For the text-containing cell, return its midpoint in [X, Y] coordinate format. 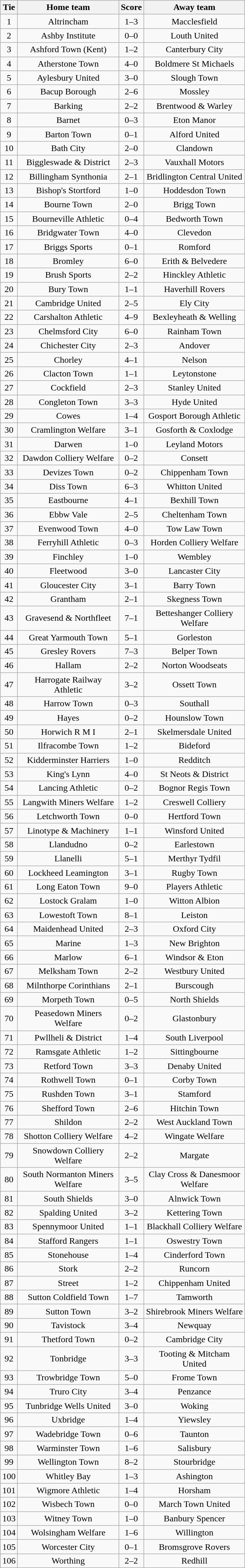
Truro City [68, 1392]
Long Eaton Town [68, 887]
Shildon [68, 1122]
77 [9, 1122]
Cockfield [68, 388]
Ossett Town [194, 685]
Mossley [194, 92]
Horwich R M I [68, 732]
37 [9, 529]
Ferryhill Athletic [68, 543]
Tonbridge [68, 1358]
Warminster Town [68, 1448]
Wembley [194, 557]
Norton Woodseats [194, 666]
Bridgwater Town [68, 233]
Yiewsley [194, 1420]
Whitton United [194, 486]
Andover [194, 345]
8 [9, 120]
78 [9, 1136]
Hayes [68, 718]
102 [9, 1504]
Harrow Town [68, 704]
Gloucester City [68, 585]
Ashington [194, 1476]
52 [9, 760]
Windsor & Eton [194, 957]
Banbury Spencer [194, 1518]
44 [9, 637]
54 [9, 788]
Lostock Gralam [68, 901]
30 [9, 430]
Chelmsford City [68, 331]
Shefford Town [68, 1108]
Rugby Town [194, 872]
96 [9, 1420]
Bridlington Central United [194, 177]
Llandudno [68, 844]
Macclesfield [194, 21]
82 [9, 1213]
Chorley [68, 359]
13 [9, 191]
67 [9, 971]
5 [9, 78]
Eton Manor [194, 120]
Margate [194, 1156]
62 [9, 901]
Lancing Athletic [68, 788]
Bromley [68, 261]
Chippenham United [194, 1283]
74 [9, 1080]
Sutton Coldfield Town [68, 1297]
South Shields [68, 1199]
Congleton Town [68, 402]
15 [9, 219]
4–9 [131, 317]
Devizes Town [68, 472]
Witton Albion [194, 901]
West Auckland Town [194, 1122]
Leyland Motors [194, 444]
Altrincham [68, 21]
Marlow [68, 957]
57 [9, 830]
Brush Sports [68, 275]
Score [131, 7]
Thetford Town [68, 1339]
Brigg Town [194, 205]
Stork [68, 1269]
65 [9, 943]
3–5 [131, 1179]
Bideford [194, 746]
43 [9, 618]
7–3 [131, 651]
Wingate Welfare [194, 1136]
Evenwood Town [68, 529]
21 [9, 303]
Gosforth & Coxlodge [194, 430]
Worcester City [68, 1547]
Woking [194, 1406]
61 [9, 887]
Pwllheli & District [68, 1038]
Lancaster City [194, 571]
59 [9, 858]
84 [9, 1241]
0–5 [131, 999]
Barking [68, 106]
Bexhill Town [194, 500]
Langwith Miners Welfare [68, 802]
Hertford Town [194, 816]
Skelmersdale United [194, 732]
Clacton Town [68, 373]
Dawdon Colliery Welfare [68, 458]
Redhill [194, 1561]
Ilfracombe Town [68, 746]
4 [9, 64]
38 [9, 543]
16 [9, 233]
Milnthorpe Corinthians [68, 985]
Creswell Colliery [194, 802]
69 [9, 999]
Tie [9, 7]
Gorleston [194, 637]
8–1 [131, 915]
53 [9, 774]
Cinderford Town [194, 1255]
Consett [194, 458]
40 [9, 571]
Betteshanger Colliery Welfare [194, 618]
1–7 [131, 1297]
Ely City [194, 303]
Ebbw Vale [68, 515]
Cheltenham Town [194, 515]
Gravesend & Northfleet [68, 618]
Leytonstone [194, 373]
2 [9, 36]
Bacup Borough [68, 92]
Home team [68, 7]
8–2 [131, 1462]
17 [9, 247]
87 [9, 1283]
Ashford Town (Kent) [68, 50]
Bexleyheath & Welling [194, 317]
Worthing [68, 1561]
Oxford City [194, 929]
32 [9, 458]
10 [9, 148]
Aylesbury United [68, 78]
Merthyr Tydfil [194, 858]
Wisbech Town [68, 1504]
0–6 [131, 1434]
25 [9, 359]
Hoddesdon Town [194, 191]
6–1 [131, 957]
Ramsgate Athletic [68, 1052]
6–3 [131, 486]
63 [9, 915]
97 [9, 1434]
7–1 [131, 618]
0–4 [131, 219]
Canterbury City [194, 50]
Biggleswade & District [68, 162]
Newquay [194, 1325]
60 [9, 872]
Witney Town [68, 1518]
Glastonbury [194, 1019]
26 [9, 373]
Stonehouse [68, 1255]
South Liverpool [194, 1038]
Chippenham Town [194, 472]
Tooting & Mitcham United [194, 1358]
Carshalton Athletic [68, 317]
Salisbury [194, 1448]
Eastbourne [68, 500]
Spennymoor United [68, 1227]
49 [9, 718]
Cambridge City [194, 1339]
Southall [194, 704]
Tamworth [194, 1297]
106 [9, 1561]
70 [9, 1019]
99 [9, 1462]
7 [9, 106]
Barry Town [194, 585]
Blackhall Colliery Welfare [194, 1227]
71 [9, 1038]
48 [9, 704]
Barton Town [68, 134]
Cramlington Welfare [68, 430]
Bedworth Town [194, 219]
Sutton Town [68, 1311]
3 [9, 50]
Hounslow Town [194, 718]
90 [9, 1325]
Grantham [68, 599]
Wellington Town [68, 1462]
91 [9, 1339]
88 [9, 1297]
Alford United [194, 134]
11 [9, 162]
Skegness Town [194, 599]
Street [68, 1283]
86 [9, 1269]
Hyde United [194, 402]
March Town United [194, 1504]
Harrogate Railway Athletic [68, 685]
Barnet [68, 120]
Kidderminster Harriers [68, 760]
103 [9, 1518]
Maidenhead United [68, 929]
27 [9, 388]
Away team [194, 7]
Romford [194, 247]
Denaby United [194, 1066]
20 [9, 289]
Lowestoft Town [68, 915]
Penzance [194, 1392]
Belper Town [194, 651]
Bourne Town [68, 205]
47 [9, 685]
Shotton Colliery Welfare [68, 1136]
14 [9, 205]
Hallam [68, 666]
Wadebridge Town [68, 1434]
Melksham Town [68, 971]
Bourneville Athletic [68, 219]
Players Athletic [194, 887]
105 [9, 1547]
101 [9, 1490]
Retford Town [68, 1066]
Cowes [68, 416]
5–0 [131, 1378]
33 [9, 472]
Bath City [68, 148]
Leiston [194, 915]
Earlestown [194, 844]
12 [9, 177]
Sittingbourne [194, 1052]
75 [9, 1094]
89 [9, 1311]
24 [9, 345]
Lockheed Leamington [68, 872]
Horden Colliery Welfare [194, 543]
Clevedon [194, 233]
50 [9, 732]
29 [9, 416]
Winsford United [194, 830]
98 [9, 1448]
64 [9, 929]
66 [9, 957]
Morpeth Town [68, 999]
St Neots & District [194, 774]
42 [9, 599]
94 [9, 1392]
Taunton [194, 1434]
76 [9, 1108]
Uxbridge [68, 1420]
73 [9, 1066]
85 [9, 1255]
4–2 [131, 1136]
Stamford [194, 1094]
Hitchin Town [194, 1108]
Whitley Bay [68, 1476]
83 [9, 1227]
35 [9, 500]
Alnwick Town [194, 1199]
51 [9, 746]
Finchley [68, 557]
41 [9, 585]
9 [9, 134]
Stanley United [194, 388]
Vauxhall Motors [194, 162]
55 [9, 802]
Horsham [194, 1490]
Bishop's Stortford [68, 191]
Llanelli [68, 858]
Tow Law Town [194, 529]
Diss Town [68, 486]
Briggs Sports [68, 247]
Great Yarmouth Town [68, 637]
Fleetwood [68, 571]
34 [9, 486]
36 [9, 515]
North Shields [194, 999]
9–0 [131, 887]
Gresley Rovers [68, 651]
Stafford Rangers [68, 1241]
72 [9, 1052]
Snowdown Colliery Welfare [68, 1156]
Bury Town [68, 289]
Haverhill Rovers [194, 289]
Brentwood & Warley [194, 106]
104 [9, 1532]
South Normanton Miners Welfare [68, 1179]
Louth United [194, 36]
Clandown [194, 148]
Westbury United [194, 971]
31 [9, 444]
19 [9, 275]
King's Lynn [68, 774]
56 [9, 816]
Atherstone Town [68, 64]
Clay Cross & Danesmoor Welfare [194, 1179]
Oswestry Town [194, 1241]
68 [9, 985]
Erith & Belvedere [194, 261]
Wolsingham Welfare [68, 1532]
Stourbridge [194, 1462]
Linotype & Machinery [68, 830]
Rainham Town [194, 331]
46 [9, 666]
Burscough [194, 985]
Corby Town [194, 1080]
Hinckley Athletic [194, 275]
Billingham Synthonia [68, 177]
95 [9, 1406]
Bromsgrove Rovers [194, 1547]
Darwen [68, 444]
Nelson [194, 359]
Shirebrook Miners Welfare [194, 1311]
23 [9, 331]
81 [9, 1199]
Letchworth Town [68, 816]
Ashby Institute [68, 36]
Tavistock [68, 1325]
Marine [68, 943]
28 [9, 402]
Rushden Town [68, 1094]
Tunbridge Wells United [68, 1406]
92 [9, 1358]
93 [9, 1378]
39 [9, 557]
Redditch [194, 760]
100 [9, 1476]
Gosport Borough Athletic [194, 416]
Trowbridge Town [68, 1378]
Slough Town [194, 78]
Rothwell Town [68, 1080]
58 [9, 844]
Chichester City [68, 345]
1 [9, 21]
22 [9, 317]
45 [9, 651]
Runcorn [194, 1269]
Spalding United [68, 1213]
Peasedown Miners Welfare [68, 1019]
80 [9, 1179]
Kettering Town [194, 1213]
Boldmere St Michaels [194, 64]
79 [9, 1156]
Cambridge United [68, 303]
18 [9, 261]
Frome Town [194, 1378]
6 [9, 92]
Wigmore Athletic [68, 1490]
Bognor Regis Town [194, 788]
New Brighton [194, 943]
Willington [194, 1532]
